Return (x, y) of the center of cell containing provided text 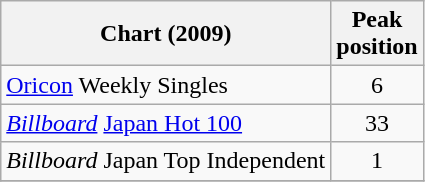
Peakposition (377, 34)
33 (377, 123)
Chart (2009) (166, 34)
Oricon Weekly Singles (166, 85)
Billboard Japan Top Independent (166, 161)
1 (377, 161)
6 (377, 85)
Billboard Japan Hot 100 (166, 123)
